For the text-containing cell, return its midpoint in [X, Y] coordinate format. 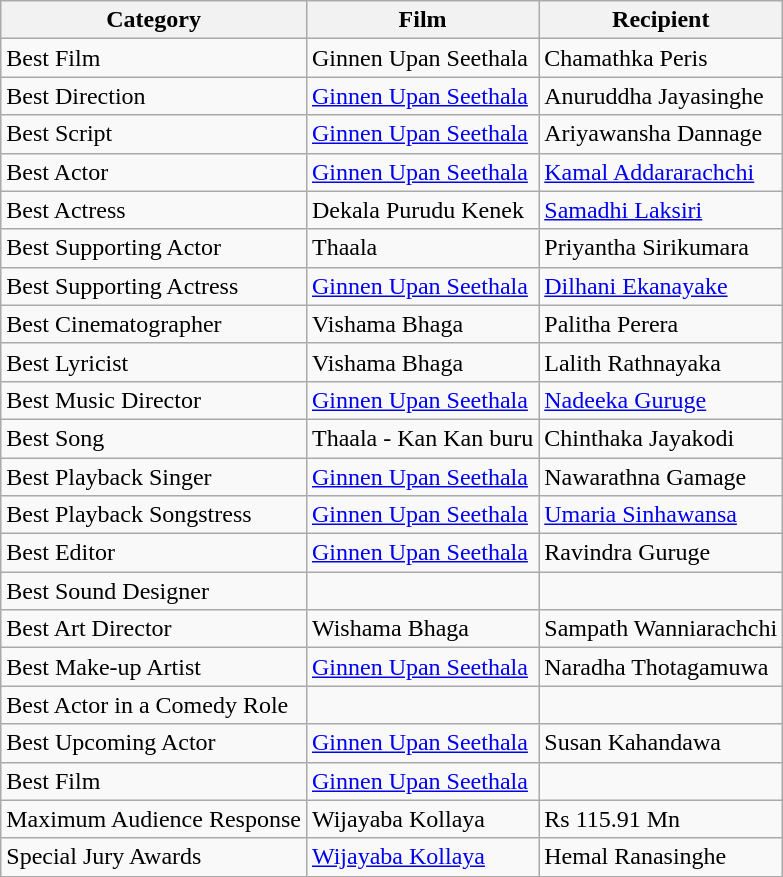
Best Make-up Artist [154, 667]
Chinthaka Jayakodi [661, 438]
Best Actor [154, 172]
Best Supporting Actor [154, 248]
Naradha Thotagamuwa [661, 667]
Best Music Director [154, 400]
Sampath Wanniarachchi [661, 629]
Best Playback Singer [154, 477]
Kamal Addararachchi [661, 172]
Anuruddha Jayasinghe [661, 96]
Priyantha Sirikumara [661, 248]
Best Cinematographer [154, 324]
Rs 115.91 Mn [661, 819]
Nadeeka Guruge [661, 400]
Film [422, 20]
Best Direction [154, 96]
Nawarathna Gamage [661, 477]
Dekala Purudu Kenek [422, 210]
Thaala [422, 248]
Lalith Rathnayaka [661, 362]
Hemal Ranasinghe [661, 857]
Best Actor in a Comedy Role [154, 705]
Thaala - Kan Kan buru [422, 438]
Susan Kahandawa [661, 743]
Palitha Perera [661, 324]
Umaria Sinhawansa [661, 515]
Chamathka Peris [661, 58]
Dilhani Ekanayake [661, 286]
Best Playback Songstress [154, 515]
Recipient [661, 20]
Best Song [154, 438]
Best Lyricist [154, 362]
Best Upcoming Actor [154, 743]
Best Art Director [154, 629]
Maximum Audience Response [154, 819]
Ravindra Guruge [661, 553]
Ariyawansha Dannage [661, 134]
Samadhi Laksiri [661, 210]
Best Sound Designer [154, 591]
Wishama Bhaga [422, 629]
Best Script [154, 134]
Category [154, 20]
Best Actress [154, 210]
Best Supporting Actress [154, 286]
Best Editor [154, 553]
Special Jury Awards [154, 857]
